For the text-containing cell, return its midpoint in (X, Y) coordinate format. 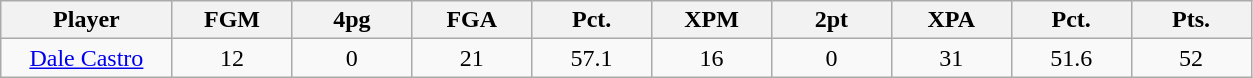
21 (472, 58)
FGA (472, 20)
12 (232, 58)
31 (951, 58)
51.6 (1071, 58)
Pts. (1191, 20)
4pg (352, 20)
XPM (712, 20)
16 (712, 58)
FGM (232, 20)
Player (86, 20)
52 (1191, 58)
2pt (831, 20)
XPA (951, 20)
Dale Castro (86, 58)
57.1 (592, 58)
